Provide the [X, Y] coordinate of the cell's center where the given text is located.  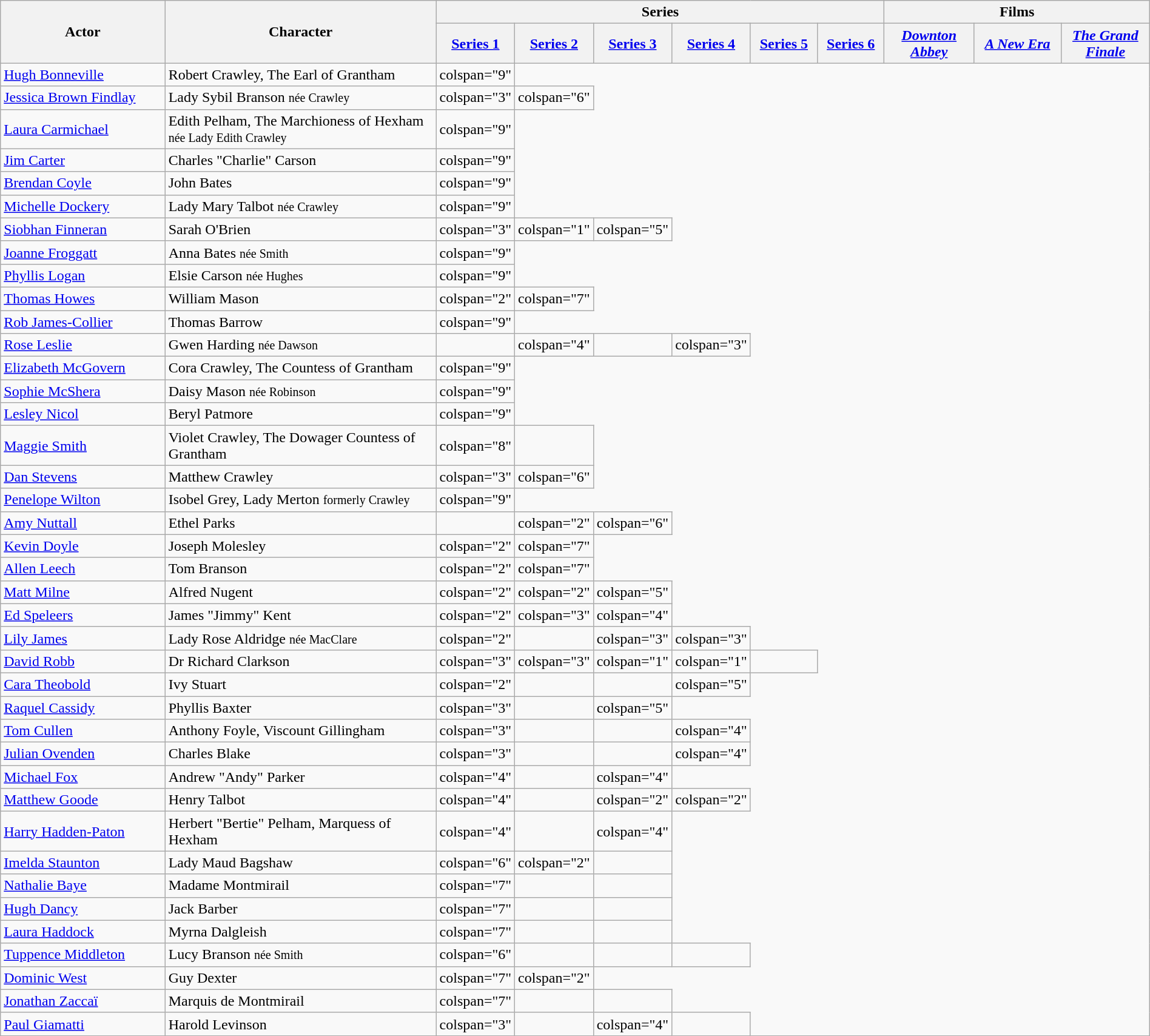
Lady Mary Talbot née Crawley [301, 206]
Joseph Molesley [301, 546]
Jim Carter [82, 160]
Cora Crawley, The Countess of Grantham [301, 368]
Henry Talbot [301, 800]
A New Era [1018, 44]
Ivy Stuart [301, 684]
Series 5 [784, 44]
Tom Cullen [82, 731]
James "Jimmy" Kent [301, 615]
Edith Pelham, The Marchioness of Hexham née Lady Edith Crawley [301, 129]
Anna Bates née Smith [301, 252]
Lady Maud Bagshaw [301, 863]
Series 4 [711, 44]
Laura Carmichael [82, 129]
Sarah O'Brien [301, 229]
Guy Dexter [301, 978]
John Bates [301, 183]
Ethel Parks [301, 523]
Lady Sybil Branson née Crawley [301, 98]
Siobhan Finneran [82, 229]
Raquel Cassidy [82, 708]
Lucy Branson née Smith [301, 955]
Thomas Howes [82, 298]
Harold Levinson [301, 1024]
Gwen Harding née Dawson [301, 345]
Julian Ovenden [82, 754]
Lesley Nicol [82, 414]
Matthew Goode [82, 800]
Actor [82, 32]
Matthew Crawley [301, 477]
Michael Fox [82, 777]
Charles Blake [301, 754]
Brendan Coyle [82, 183]
Hugh Bonneville [82, 75]
Jessica Brown Findlay [82, 98]
Harry Hadden-Paton [82, 831]
Lady Rose Aldridge née MacClare [301, 638]
Series [660, 12]
Myrna Dalgleish [301, 932]
Series 6 [851, 44]
Matt Milne [82, 592]
Isobel Grey, Lady Merton formerly Crawley [301, 500]
Joanne Froggatt [82, 252]
Phyllis Baxter [301, 708]
Amy Nuttall [82, 523]
Films [1017, 12]
David Robb [82, 661]
Series 1 [476, 44]
Tom Branson [301, 569]
Elizabeth McGovern [82, 368]
Imelda Staunton [82, 863]
Dan Stevens [82, 477]
Nathalie Baye [82, 886]
Charles "Charlie" Carson [301, 160]
Cara Theobold [82, 684]
Michelle Dockery [82, 206]
Anthony Foyle, Viscount Gillingham [301, 731]
Dr Richard Clarkson [301, 661]
Laura Haddock [82, 932]
William Mason [301, 298]
Allen Leech [82, 569]
Robert Crawley, The Earl of Grantham [301, 75]
colspan="8" [476, 445]
Beryl Patmore [301, 414]
Penelope Wilton [82, 500]
Alfred Nugent [301, 592]
Thomas Barrow [301, 322]
Violet Crawley, The Dowager Countess of Grantham [301, 445]
Daisy Mason née Robinson [301, 391]
Madame Montmirail [301, 886]
Maggie Smith [82, 445]
Ed Speleers [82, 615]
Series 3 [633, 44]
Lily James [82, 638]
Marquis de Montmirail [301, 1001]
Andrew "Andy" Parker [301, 777]
Hugh Dancy [82, 909]
Downton Abbey [929, 44]
Character [301, 32]
Dominic West [82, 978]
Paul Giamatti [82, 1024]
Rose Leslie [82, 345]
Jack Barber [301, 909]
Elsie Carson née Hughes [301, 275]
Series 2 [554, 44]
Phyllis Logan [82, 275]
The Grand Finale [1105, 44]
Rob James-Collier [82, 322]
Herbert "Bertie" Pelham, Marquess of Hexham [301, 831]
Tuppence Middleton [82, 955]
Sophie McShera [82, 391]
Jonathan Zaccaï [82, 1001]
Kevin Doyle [82, 546]
